Find where the given text appears and provide that cell's center as (X, Y) coordinate. 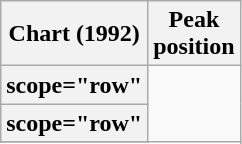
Peakposition (194, 34)
Chart (1992) (74, 34)
